Identify which cell holds the provided text, then report its (x, y) central coordinate. 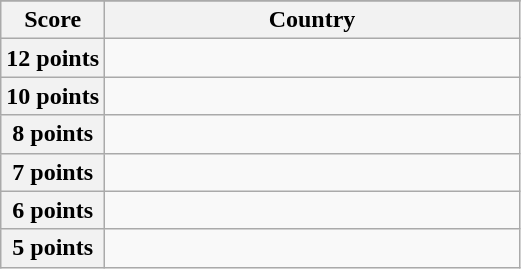
12 points (53, 58)
Country (312, 20)
6 points (53, 210)
10 points (53, 96)
7 points (53, 172)
Score (53, 20)
5 points (53, 248)
8 points (53, 134)
